Find where the given text appears and provide that cell's center as [x, y] coordinate. 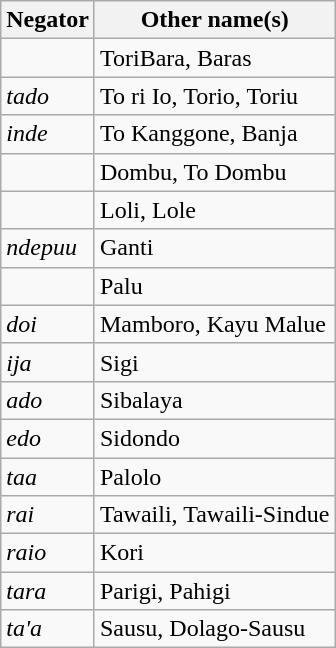
Sigi [214, 362]
edo [48, 438]
taa [48, 477]
inde [48, 134]
ija [48, 362]
Palolo [214, 477]
Mamboro, Kayu Malue [214, 324]
Parigi, Pahigi [214, 591]
Sidondo [214, 438]
ndepuu [48, 248]
ToriBara, Baras [214, 58]
doi [48, 324]
Negator [48, 20]
Sibalaya [214, 400]
raio [48, 553]
rai [48, 515]
Kori [214, 553]
Ganti [214, 248]
To Kanggone, Banja [214, 134]
ta'a [48, 629]
tara [48, 591]
Sausu, Dolago-Sausu [214, 629]
tado [48, 96]
Palu [214, 286]
Tawaili, Tawaili-Sindue [214, 515]
ado [48, 400]
Dombu, To Dombu [214, 172]
To ri Io, Torio, Toriu [214, 96]
Loli, Lole [214, 210]
Other name(s) [214, 20]
